From the cell containing the given text, extract its center point as [x, y] coordinate. 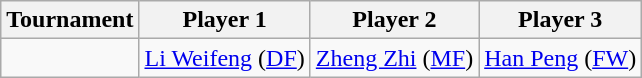
Player 2 [394, 20]
Zheng Zhi (MF) [394, 58]
Tournament [70, 20]
Player 1 [224, 20]
Li Weifeng (DF) [224, 58]
Han Peng (FW) [560, 58]
Player 3 [560, 20]
